Detect which cell encompasses the target text, then output its (x, y) center coordinate. 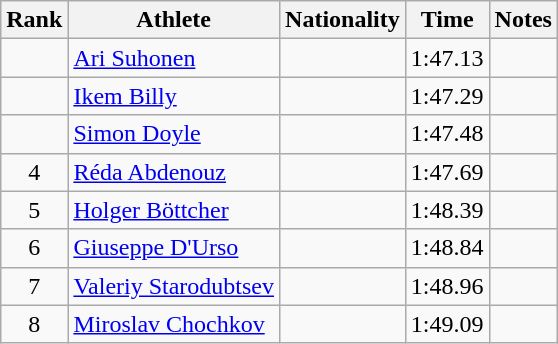
Réda Abdenouz (174, 172)
1:49.09 (447, 324)
1:47.13 (447, 58)
Valeriy Starodubtsev (174, 286)
Giuseppe D'Urso (174, 248)
1:48.96 (447, 286)
Simon Doyle (174, 134)
Notes (523, 20)
Ari Suhonen (174, 58)
1:47.69 (447, 172)
1:47.48 (447, 134)
Miroslav Chochkov (174, 324)
4 (34, 172)
1:48.84 (447, 248)
Ikem Billy (174, 96)
Athlete (174, 20)
6 (34, 248)
Nationality (343, 20)
7 (34, 286)
Rank (34, 20)
8 (34, 324)
Holger Böttcher (174, 210)
Time (447, 20)
1:48.39 (447, 210)
1:47.29 (447, 96)
5 (34, 210)
